Locate the cell with the specified text and output its (X, Y) center coordinate. 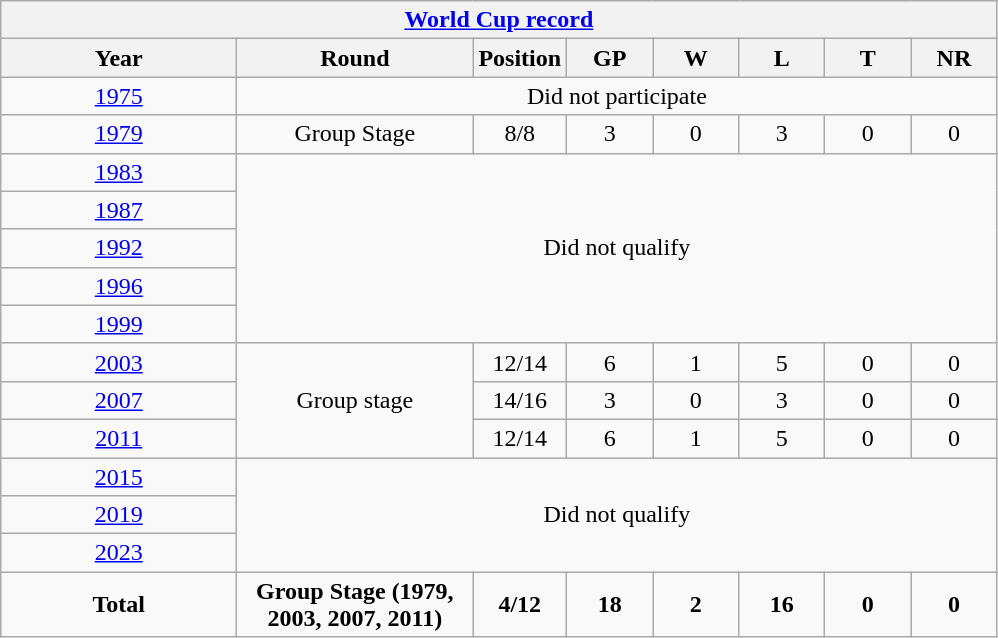
T (868, 58)
1975 (119, 96)
1979 (119, 134)
14/16 (520, 400)
Total (119, 604)
2023 (119, 553)
Group Stage (355, 134)
World Cup record (499, 20)
Round (355, 58)
NR (954, 58)
Group stage (355, 400)
1983 (119, 172)
1987 (119, 210)
2019 (119, 515)
8/8 (520, 134)
2007 (119, 400)
1999 (119, 324)
1996 (119, 286)
1992 (119, 248)
GP (610, 58)
Position (520, 58)
L (782, 58)
2011 (119, 438)
2015 (119, 477)
18 (610, 604)
Did not participate (617, 96)
W (696, 58)
2 (696, 604)
2003 (119, 362)
Group Stage (1979, 2003, 2007, 2011) (355, 604)
16 (782, 604)
Year (119, 58)
4/12 (520, 604)
